Extract the (X, Y) coordinate from the center of the cell holding the provided text.  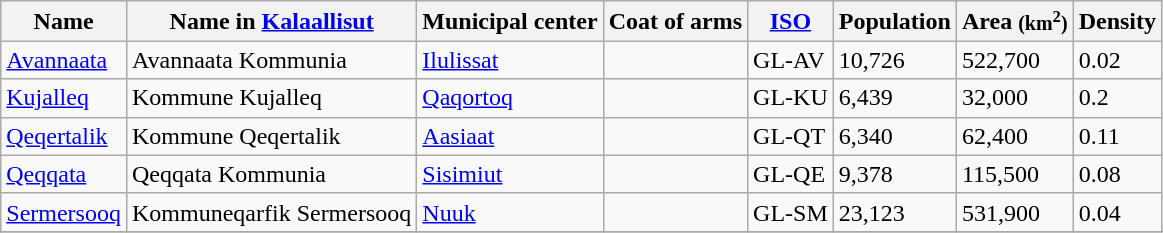
522,700 (1014, 60)
0.04 (1117, 212)
Avannaata (64, 60)
Qaqortoq (510, 98)
ISO (791, 21)
6,340 (894, 136)
Sermersooq (64, 212)
GL-AV (791, 60)
Kommune Kujalleq (271, 98)
Nuuk (510, 212)
23,123 (894, 212)
0.08 (1117, 174)
32,000 (1014, 98)
GL-QE (791, 174)
0.11 (1117, 136)
62,400 (1014, 136)
0.2 (1117, 98)
Aasiaat (510, 136)
Sisimiut (510, 174)
Kujalleq (64, 98)
Population (894, 21)
Name (64, 21)
GL-KU (791, 98)
Kommuneqarfik Sermersooq (271, 212)
Ilulissat (510, 60)
9,378 (894, 174)
Coat of arms (675, 21)
Area (km2) (1014, 21)
Density (1117, 21)
Qeqqata (64, 174)
115,500 (1014, 174)
10,726 (894, 60)
Municipal center (510, 21)
0.02 (1117, 60)
Qeqertalik (64, 136)
GL-SM (791, 212)
6,439 (894, 98)
Kommune Qeqertalik (271, 136)
Qeqqata Kommunia (271, 174)
531,900 (1014, 212)
Avannaata Kommunia (271, 60)
Name in Kalaallisut (271, 21)
GL-QT (791, 136)
